Output the [X, Y] coordinate of the center of the cell containing the given text.  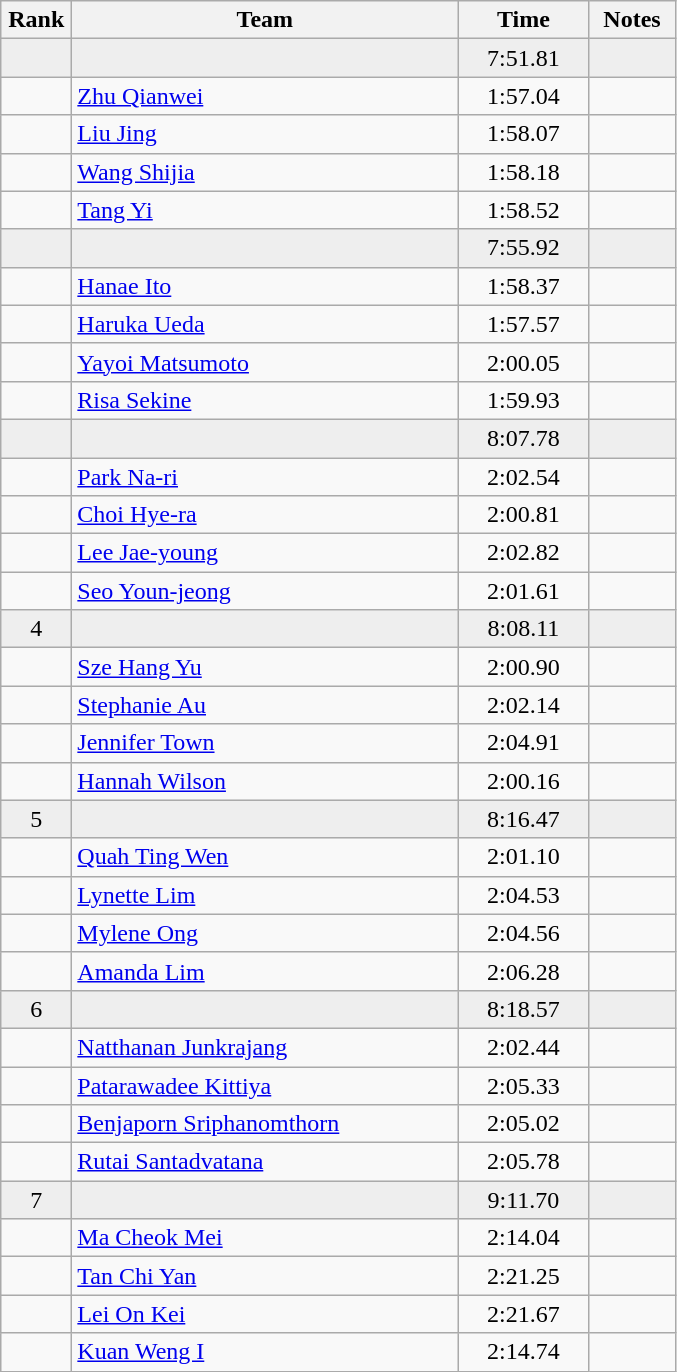
Lei On Kei [265, 1314]
Amanda Lim [265, 971]
1:58.07 [524, 134]
2:02.44 [524, 1047]
Lynette Lim [265, 895]
2:00.81 [524, 515]
Team [265, 20]
Rank [36, 20]
2:04.56 [524, 933]
4 [36, 629]
Notes [632, 20]
2:00.90 [524, 667]
Yayoi Matsumoto [265, 362]
Zhu Qianwei [265, 96]
Benjaporn Sriphanomthorn [265, 1124]
1:58.37 [524, 286]
7 [36, 1200]
2:05.78 [524, 1162]
2:14.74 [524, 1352]
2:05.33 [524, 1085]
Jennifer Town [265, 743]
Wang Shijia [265, 172]
8:18.57 [524, 1009]
2:04.91 [524, 743]
Patarawadee Kittiya [265, 1085]
Stephanie Au [265, 705]
Ma Cheok Mei [265, 1238]
Tan Chi Yan [265, 1276]
5 [36, 819]
2:05.02 [524, 1124]
7:55.92 [524, 248]
Hannah Wilson [265, 781]
2:14.04 [524, 1238]
Choi Hye-ra [265, 515]
Seo Youn-jeong [265, 591]
2:00.16 [524, 781]
1:57.57 [524, 324]
1:58.52 [524, 210]
8:16.47 [524, 819]
2:01.61 [524, 591]
Lee Jae-young [265, 553]
2:01.10 [524, 857]
2:06.28 [524, 971]
Tang Yi [265, 210]
Rutai Santadvatana [265, 1162]
2:21.25 [524, 1276]
2:04.53 [524, 895]
Time [524, 20]
Liu Jing [265, 134]
Mylene Ong [265, 933]
2:02.82 [524, 553]
Hanae Ito [265, 286]
Kuan Weng I [265, 1352]
9:11.70 [524, 1200]
2:21.67 [524, 1314]
1:58.18 [524, 172]
1:59.93 [524, 400]
1:57.04 [524, 96]
7:51.81 [524, 58]
6 [36, 1009]
Park Na-ri [265, 477]
8:08.11 [524, 629]
2:02.54 [524, 477]
Natthanan Junkrajang [265, 1047]
Sze Hang Yu [265, 667]
Haruka Ueda [265, 324]
Quah Ting Wen [265, 857]
8:07.78 [524, 438]
2:02.14 [524, 705]
Risa Sekine [265, 400]
2:00.05 [524, 362]
